Output the [X, Y] coordinate of the center of the cell containing the given text.  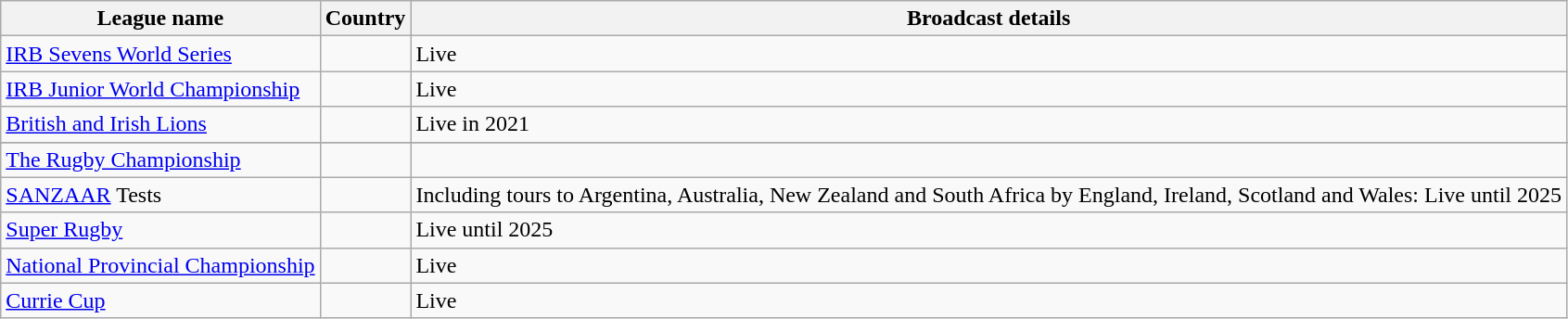
Live until 2025 [988, 230]
Super Rugby [160, 230]
The Rugby Championship [160, 159]
Including tours to Argentina, Australia, New Zealand and South Africa by England, Ireland, Scotland and Wales: Live until 2025 [988, 195]
Live in 2021 [988, 124]
National Provincial Championship [160, 265]
Currie Cup [160, 300]
League name [160, 19]
SANZAAR Tests [160, 195]
IRB Sevens World Series [160, 54]
Country [365, 19]
British and Irish Lions [160, 124]
Broadcast details [988, 19]
IRB Junior World Championship [160, 89]
